Scan for the cell matching the given text and deliver its (x, y) coordinate at center. 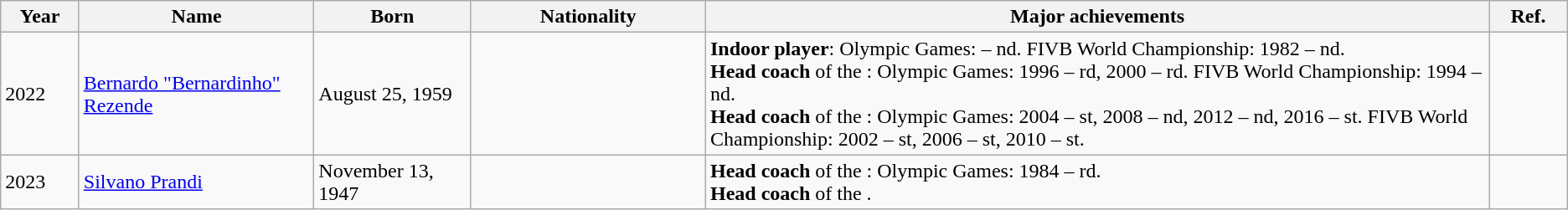
Major achievements (1097, 17)
August 25, 1959 (392, 94)
Silvano Prandi (196, 182)
2022 (40, 94)
Born (392, 17)
November 13, 1947 (392, 182)
Bernardo "Bernardinho" Rezende (196, 94)
Head coach of the : Olympic Games: 1984 – rd.Head coach of the . (1097, 182)
Name (196, 17)
Nationality (588, 17)
Ref. (1529, 17)
Year (40, 17)
2023 (40, 182)
